For the text-containing cell, return its midpoint in [X, Y] coordinate format. 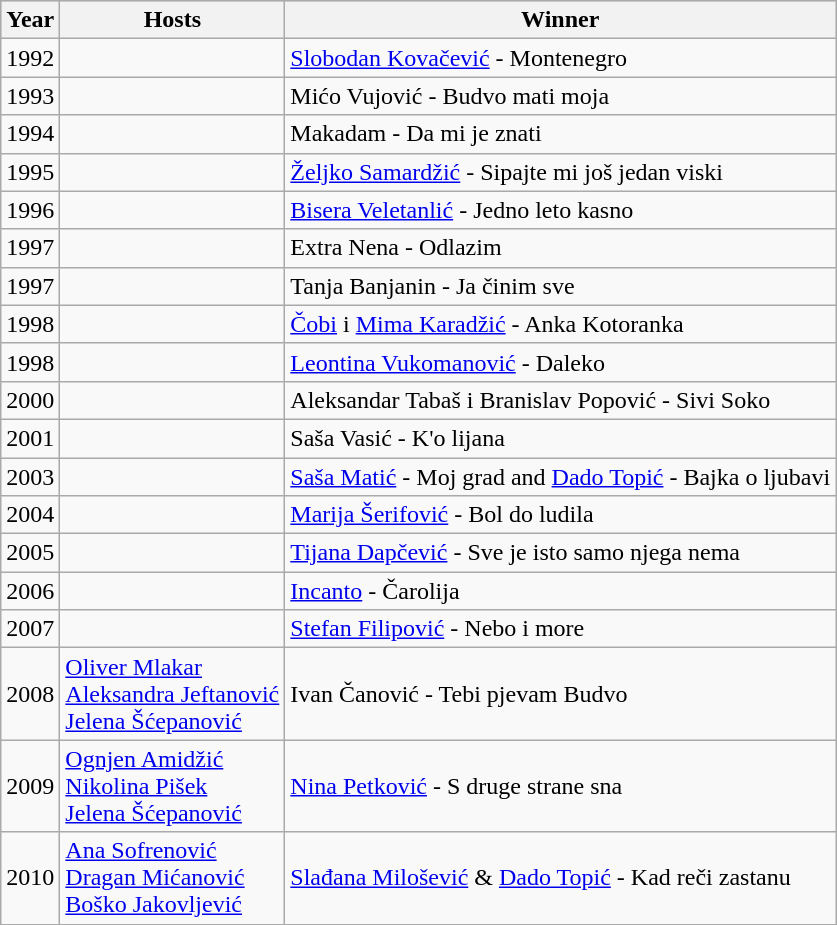
Čobi i Mima Karadžić - Anka Kotoranka [560, 324]
Leontina Vukomanović - Daleko [560, 362]
1992 [30, 58]
1995 [30, 172]
Aleksandar Tabaš i Branislav Popović - Sivi Soko [560, 400]
Makadam - Da mi je znati [560, 134]
Ana SofrenovićDragan MićanovićBoško Jakovljević [172, 878]
2010 [30, 878]
2003 [30, 477]
Tanja Banjanin - Ja činim sve [560, 286]
Extra Nena - Odlazim [560, 248]
Ognjen AmidžićNikolina PišekJelena Šćepanović [172, 786]
Incanto - Čarolija [560, 591]
Oliver MlakarAleksandra JeftanovićJelena Šćepanović [172, 694]
2006 [30, 591]
Željko Samardžić - Sipajte mi još jedan viski [560, 172]
Saša Matić - Moj grad and Dado Topić - Bajka o ljubavi [560, 477]
Nina Petković - S druge strane sna [560, 786]
Slobodan Kovačević - Montenegro [560, 58]
2001 [30, 438]
Marija Šerifović - Bol do ludila [560, 515]
Mićo Vujović - Budvo mati moja [560, 96]
1993 [30, 96]
2000 [30, 400]
Tijana Dapčević - Sve je isto samo njega nema [560, 553]
Bisera Veletanlić - Jedno leto kasno [560, 210]
2009 [30, 786]
2005 [30, 553]
Ivan Čanović - Tebi pjevam Budvo [560, 694]
1996 [30, 210]
Stefan Filipović - Nebo i more [560, 629]
Hosts [172, 20]
Slađana Milošević & Dado Topić - Kad reči zastanu [560, 878]
2004 [30, 515]
2008 [30, 694]
Saša Vasić - K'o lijana [560, 438]
Year [30, 20]
2007 [30, 629]
Winner [560, 20]
1994 [30, 134]
